For the text-containing cell, return its midpoint in (X, Y) coordinate format. 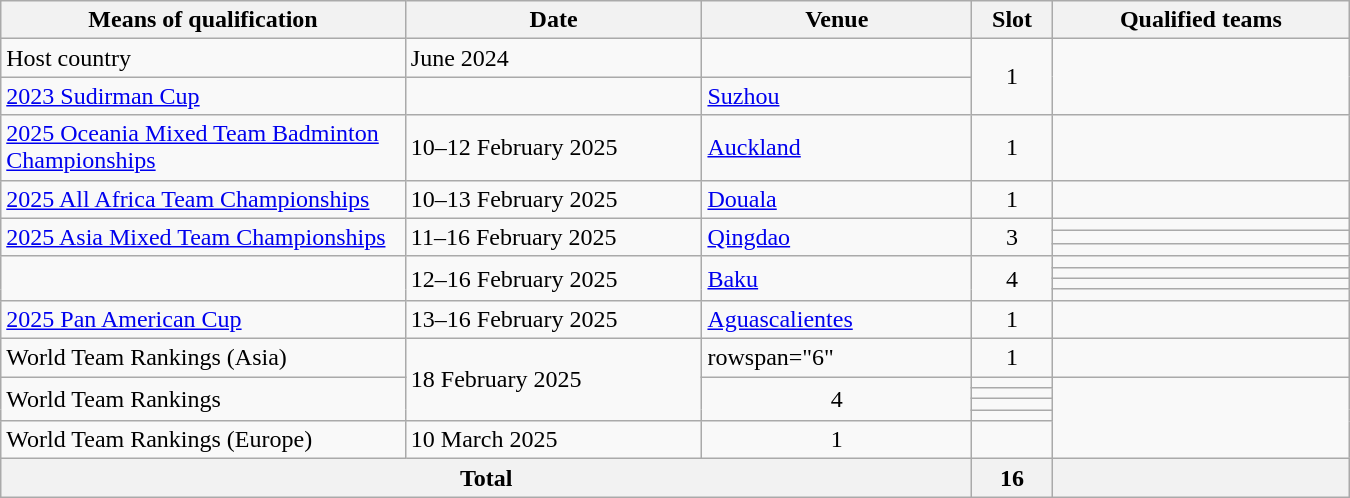
13–16 February 2025 (554, 319)
World Team Rankings (Europe) (204, 440)
Suzhou (837, 96)
Means of qualification (204, 20)
10–13 February 2025 (554, 199)
Venue (837, 20)
Total (486, 478)
Date (554, 20)
3 (1012, 237)
Aguascalientes (837, 319)
2025 All Africa Team Championships (204, 199)
11–16 February 2025 (554, 237)
June 2024 (554, 58)
Baku (837, 278)
Qualified teams (1202, 20)
10 March 2025 (554, 440)
12–16 February 2025 (554, 278)
rowspan="6" (837, 357)
World Team Rankings (Asia) (204, 357)
2025 Asia Mixed Team Championships (204, 237)
Auckland (837, 148)
18 February 2025 (554, 379)
Host country (204, 58)
10–12 February 2025 (554, 148)
Qingdao (837, 237)
2025 Pan American Cup (204, 319)
Douala (837, 199)
2025 Oceania Mixed Team Badminton Championships (204, 148)
16 (1012, 478)
Slot (1012, 20)
2023 Sudirman Cup (204, 96)
World Team Rankings (204, 398)
